Determine the (X, Y) coordinate at the center of the cell enclosing the given text.  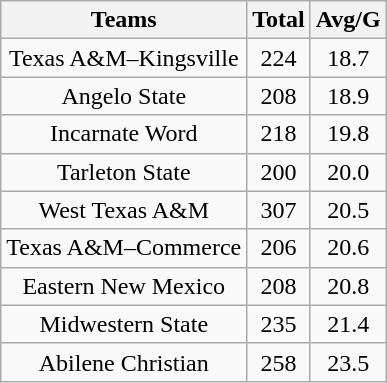
21.4 (348, 324)
Angelo State (124, 96)
Avg/G (348, 20)
258 (279, 362)
20.8 (348, 286)
23.5 (348, 362)
20.6 (348, 248)
206 (279, 248)
307 (279, 210)
Eastern New Mexico (124, 286)
18.9 (348, 96)
200 (279, 172)
Texas A&M–Commerce (124, 248)
Incarnate Word (124, 134)
Abilene Christian (124, 362)
Teams (124, 20)
235 (279, 324)
218 (279, 134)
20.5 (348, 210)
18.7 (348, 58)
224 (279, 58)
Total (279, 20)
West Texas A&M (124, 210)
Tarleton State (124, 172)
Texas A&M–Kingsville (124, 58)
Midwestern State (124, 324)
20.0 (348, 172)
19.8 (348, 134)
